Identify which cell holds the provided text, then report its [x, y] central coordinate. 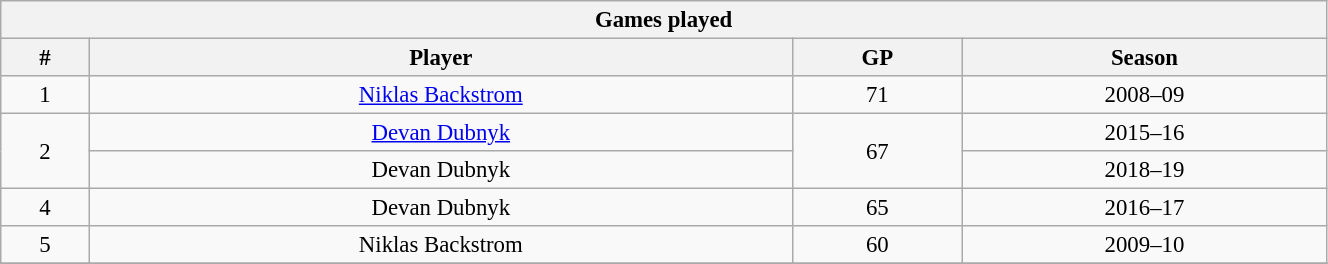
2 [46, 152]
Season [1144, 58]
67 [877, 152]
60 [877, 245]
# [46, 58]
Games played [664, 20]
71 [877, 95]
2008–09 [1144, 95]
2016–17 [1144, 208]
2018–19 [1144, 170]
Player [440, 58]
4 [46, 208]
2009–10 [1144, 245]
2015–16 [1144, 133]
1 [46, 95]
65 [877, 208]
GP [877, 58]
5 [46, 245]
